Scan for the cell matching the given text and deliver its (x, y) coordinate at center. 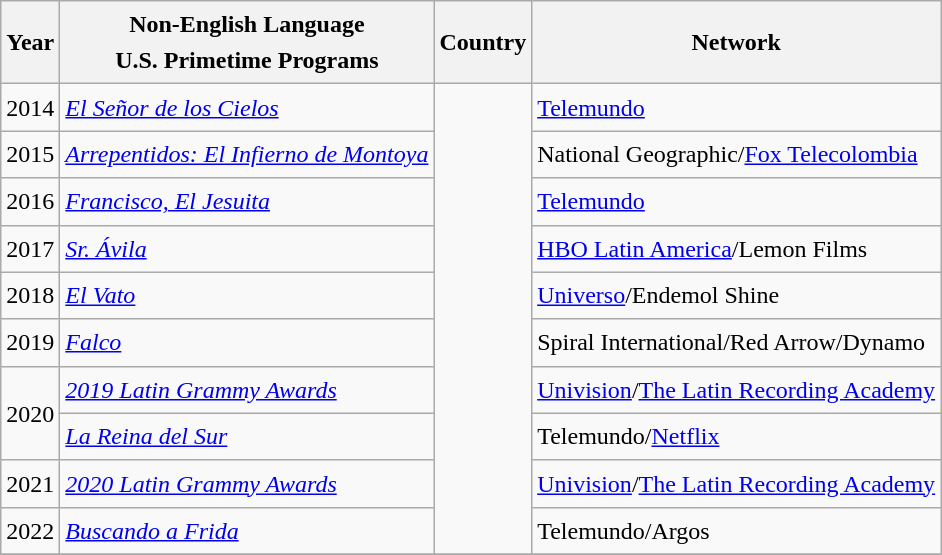
Falco (247, 342)
2021 (30, 484)
HBO Latin America/Lemon Films (736, 248)
2016 (30, 202)
2017 (30, 248)
Sr. Ávila (247, 248)
Spiral International/Red Arrow/Dynamo (736, 342)
Non-English LanguageU.S. Primetime Programs (247, 42)
El Señor de los Cielos (247, 108)
Year (30, 42)
2018 (30, 296)
2019 (30, 342)
El Vato (247, 296)
Network (736, 42)
2015 (30, 154)
2014 (30, 108)
2022 (30, 530)
Country (483, 42)
2020 Latin Grammy Awards (247, 484)
Buscando a Frida (247, 530)
Arrepentidos: El Infierno de Montoya (247, 154)
Telemundo/Argos (736, 530)
Universo/Endemol Shine (736, 296)
Francisco, El Jesuita (247, 202)
Telemundo/Netflix (736, 436)
2020 (30, 413)
2019 Latin Grammy Awards (247, 390)
National Geographic/Fox Telecolombia (736, 154)
La Reina del Sur (247, 436)
